From the cell containing the given text, extract its center point as [X, Y] coordinate. 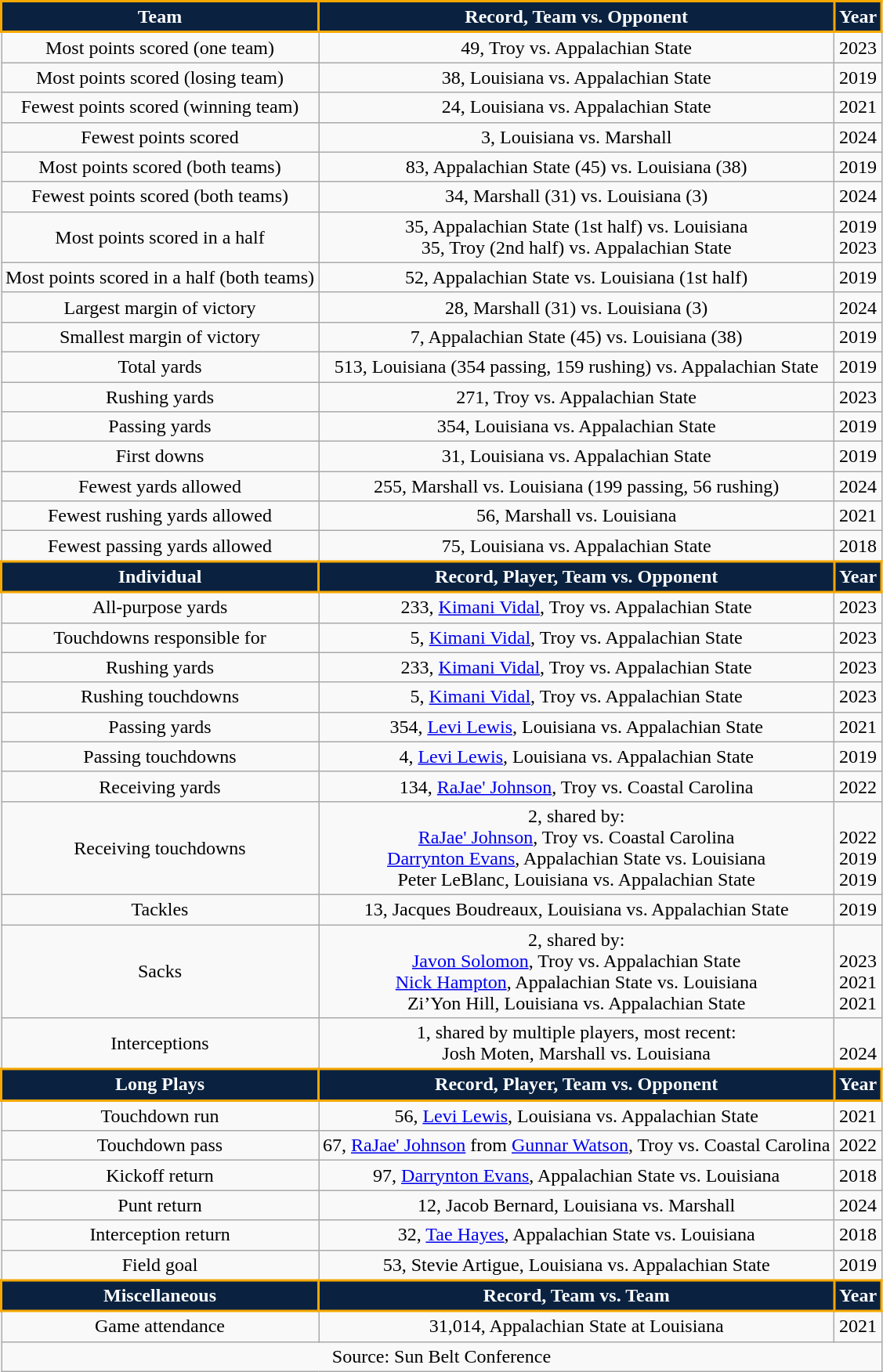
1, shared by multiple players, most recent:Josh Moten, Marshall vs. Louisiana [576, 1044]
513, Louisiana (354 passing, 159 rushing) vs. Appalachian State [576, 366]
31,014, Appalachian State at Louisiana [576, 1327]
Largest margin of victory [160, 307]
53, Stevie Artigue, Louisiana vs. Appalachian State [576, 1265]
Fewest points scored [160, 137]
Field goal [160, 1265]
28, Marshall (31) vs. Louisiana (3) [576, 307]
7, Appalachian State (45) vs. Louisiana (38) [576, 337]
Rushing touchdowns [160, 697]
20192023 [859, 236]
354, Levi Lewis, Louisiana vs. Appalachian State [576, 727]
2, shared by:RaJae' Johnson, Troy vs. Coastal CarolinaDarrynton Evans, Appalachian State vs. LouisianaPeter LeBlanc, Louisiana vs. Appalachian State [576, 847]
56, Levi Lewis, Louisiana vs. Appalachian State [576, 1115]
52, Appalachian State vs. Louisiana (1st half) [576, 277]
Fewest rushing yards allowed [160, 516]
Sacks [160, 971]
Punt return [160, 1205]
Kickoff return [160, 1175]
49, Troy vs. Appalachian State [576, 47]
All-purpose yards [160, 608]
3, Louisiana vs. Marshall [576, 137]
Smallest margin of victory [160, 337]
134, RaJae' Johnson, Troy vs. Coastal Carolina [576, 786]
354, Louisiana vs. Appalachian State [576, 427]
Team [160, 17]
Long Plays [160, 1085]
Tackles [160, 909]
Total yards [160, 366]
Receiving yards [160, 786]
12, Jacob Bernard, Louisiana vs. Marshall [576, 1205]
Game attendance [160, 1327]
Fewest points scored (winning team) [160, 107]
Fewest passing yards allowed [160, 547]
Most points scored in a half (both teams) [160, 277]
2, shared by:Javon Solomon, Troy vs. Appalachian StateNick Hampton, Appalachian State vs. LouisianaZi’Yon Hill, Louisiana vs. Appalachian State [576, 971]
Individual [160, 577]
First downs [160, 457]
Touchdown run [160, 1115]
67, RaJae' Johnson from Gunnar Watson, Troy vs. Coastal Carolina [576, 1146]
Most points scored (losing team) [160, 78]
97, Darrynton Evans, Appalachian State vs. Louisiana [576, 1175]
Fewest points scored (both teams) [160, 197]
13, Jacques Boudreaux, Louisiana vs. Appalachian State [576, 909]
Fewest yards allowed [160, 486]
31, Louisiana vs. Appalachian State [576, 457]
Receiving touchdowns [160, 847]
83, Appalachian State (45) vs. Louisiana (38) [576, 167]
75, Louisiana vs. Appalachian State [576, 547]
Passing touchdowns [160, 756]
Record, Team vs. Team [576, 1296]
34, Marshall (31) vs. Louisiana (3) [576, 197]
Touchdowns responsible for [160, 637]
56, Marshall vs. Louisiana [576, 516]
Miscellaneous [160, 1296]
Interception return [160, 1235]
35, Appalachian State (1st half) vs. Louisiana35, Troy (2nd half) vs. Appalachian State [576, 236]
Most points scored in a half [160, 236]
Record, Team vs. Opponent [576, 17]
Interceptions [160, 1044]
Source: Sun Belt Conference [442, 1356]
4, Levi Lewis, Louisiana vs. Appalachian State [576, 756]
38, Louisiana vs. Appalachian State [576, 78]
Most points scored (one team) [160, 47]
Most points scored (both teams) [160, 167]
202220192019 [859, 847]
32, Tae Hayes, Appalachian State vs. Louisiana [576, 1235]
271, Troy vs. Appalachian State [576, 397]
Touchdown pass [160, 1146]
255, Marshall vs. Louisiana (199 passing, 56 rushing) [576, 486]
202320212021 [859, 971]
24, Louisiana vs. Appalachian State [576, 107]
